Locate the cell with the specified text and output its (X, Y) center coordinate. 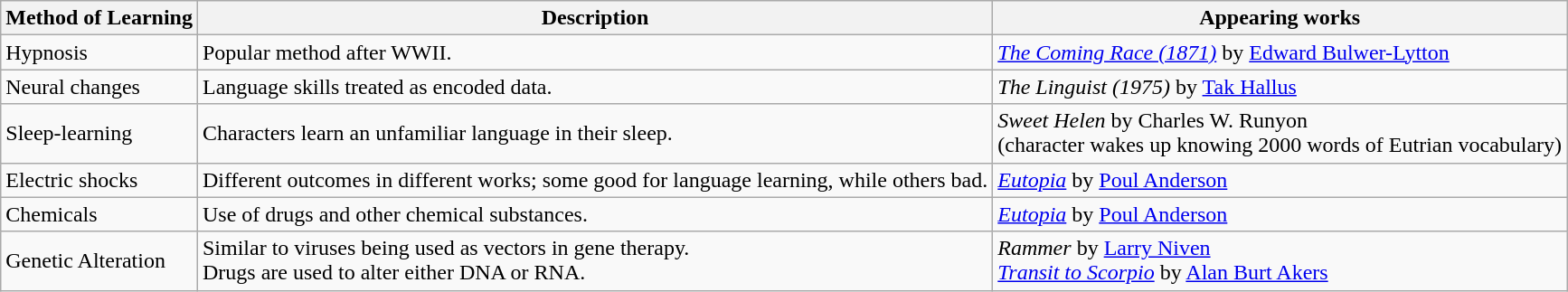
Sleep-learning (99, 134)
Genetic Alteration (99, 260)
Neural changes (99, 87)
Different outcomes in different works; some good for language learning, while others bad. (595, 180)
Rammer by Larry NivenTransit to Scorpio by Alan Burt Akers (1280, 260)
Method of Learning (99, 18)
Electric shocks (99, 180)
Chemicals (99, 214)
Similar to viruses being used as vectors in gene therapy.Drugs are used to alter either DNA or RNA. (595, 260)
Popular method after WWII. (595, 52)
Language skills treated as encoded data. (595, 87)
Description (595, 18)
Hypnosis (99, 52)
Sweet Helen by Charles W. Runyon(character wakes up knowing 2000 words of Eutrian vocabulary) (1280, 134)
Characters learn an unfamiliar language in their sleep. (595, 134)
Use of drugs and other chemical substances. (595, 214)
The Linguist (1975) by Tak Hallus (1280, 87)
The Coming Race (1871) by Edward Bulwer-Lytton (1280, 52)
Appearing works (1280, 18)
